Detect which cell encompasses the target text, then output its [x, y] center coordinate. 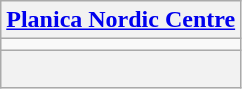
Planica Nordic Centre [121, 20]
